Pinpoint the cell where the given text exists, returning its [x, y] midpoint coordinate. 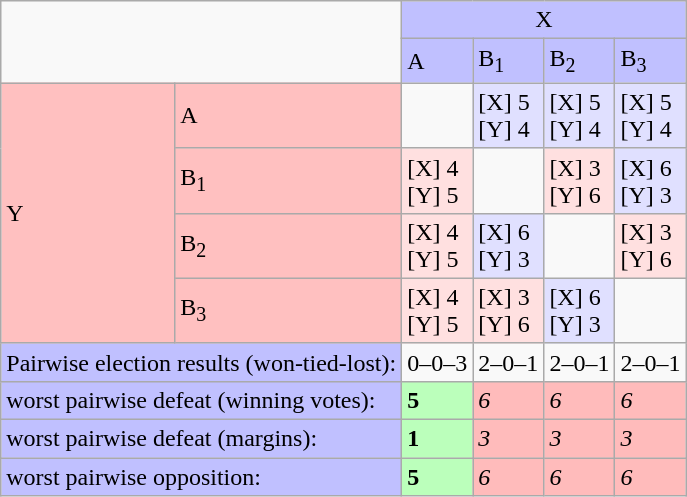
worst pairwise defeat (margins): [202, 439]
X [544, 20]
worst pairwise opposition: [202, 477]
0–0–3 [438, 362]
1 [438, 439]
Pairwise election results (won-tied-lost): [202, 362]
worst pairwise defeat (winning votes): [202, 400]
Y [88, 213]
